Identify which cell holds the provided text, then report its (x, y) central coordinate. 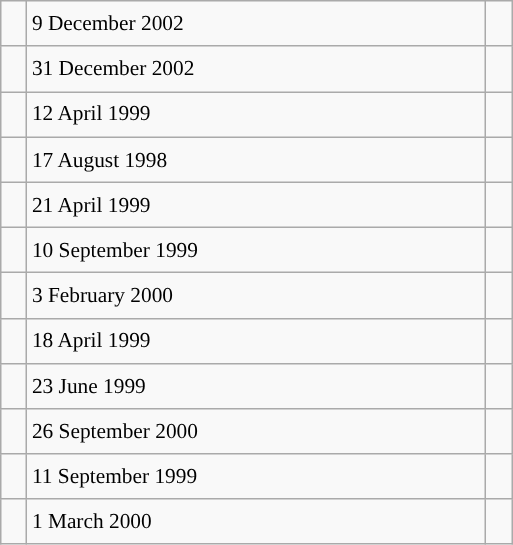
21 April 1999 (256, 204)
26 September 2000 (256, 432)
12 April 1999 (256, 114)
9 December 2002 (256, 24)
31 December 2002 (256, 68)
23 June 1999 (256, 386)
1 March 2000 (256, 522)
17 August 1998 (256, 160)
11 September 1999 (256, 476)
10 September 1999 (256, 250)
3 February 2000 (256, 296)
18 April 1999 (256, 340)
